Pinpoint the cell where the given text exists, returning its [X, Y] midpoint coordinate. 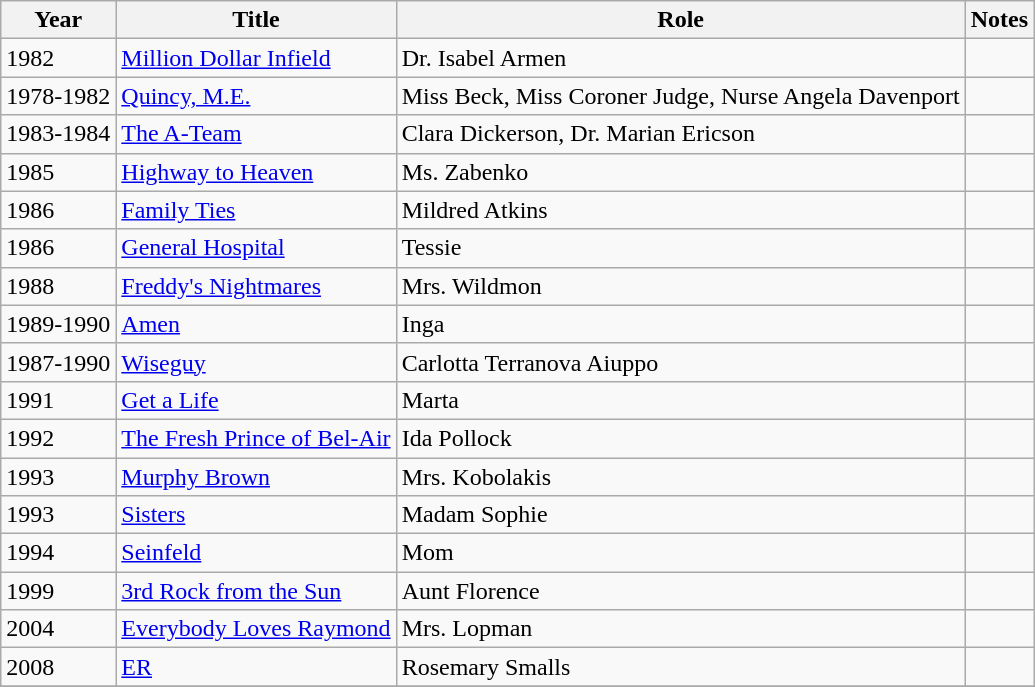
Mrs. Lopman [680, 629]
Get a Life [256, 400]
Title [256, 20]
1994 [58, 553]
The A-Team [256, 134]
Mrs. Kobolakis [680, 477]
Mrs. Wildmon [680, 286]
Madam Sophie [680, 515]
Million Dollar Infield [256, 58]
1991 [58, 400]
1978-1982 [58, 96]
1999 [58, 591]
Murphy Brown [256, 477]
Wiseguy [256, 362]
Carlotta Terranova Aiuppo [680, 362]
Sisters [256, 515]
1985 [58, 172]
Tessie [680, 248]
Seinfeld [256, 553]
Quincy, M.E. [256, 96]
Ida Pollock [680, 438]
Mom [680, 553]
Miss Beck, Miss Coroner Judge, Nurse Angela Davenport [680, 96]
Mildred Atkins [680, 210]
2004 [58, 629]
2008 [58, 667]
Ms. Zabenko [680, 172]
1987-1990 [58, 362]
Highway to Heaven [256, 172]
Inga [680, 324]
Dr. Isabel Armen [680, 58]
ER [256, 667]
3rd Rock from the Sun [256, 591]
Family Ties [256, 210]
General Hospital [256, 248]
The Fresh Prince of Bel-Air [256, 438]
1983-1984 [58, 134]
1989-1990 [58, 324]
Marta [680, 400]
Freddy's Nightmares [256, 286]
Notes [999, 20]
Aunt Florence [680, 591]
1992 [58, 438]
1988 [58, 286]
Rosemary Smalls [680, 667]
Year [58, 20]
Role [680, 20]
1982 [58, 58]
Everybody Loves Raymond [256, 629]
Clara Dickerson, Dr. Marian Ericson [680, 134]
Amen [256, 324]
